Scan for the cell matching the given text and deliver its (X, Y) coordinate at center. 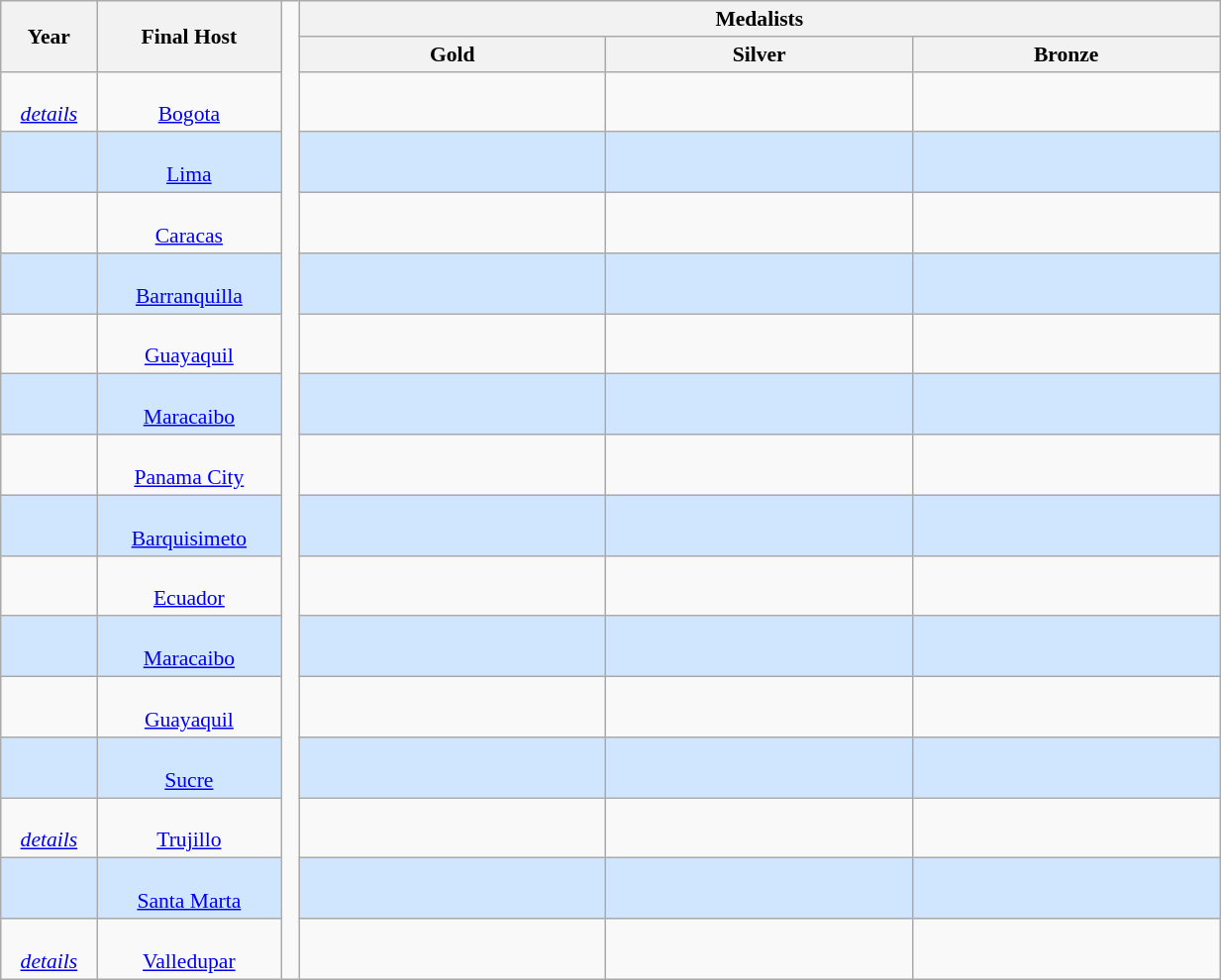
Medalists (760, 19)
Bogota (189, 101)
Barquisimeto (189, 525)
Barranquilla (189, 283)
Trujillo (189, 828)
Final Host (189, 36)
Valledupar (189, 948)
Caracas (189, 224)
Gold (453, 54)
Sucre (189, 768)
Santa Marta (189, 889)
Bronze (1067, 54)
Year (50, 36)
Ecuador (189, 586)
Panama City (189, 465)
Silver (760, 54)
Lima (189, 162)
